Return the (x, y) coordinate for the center point of the cell that contains the specified text.  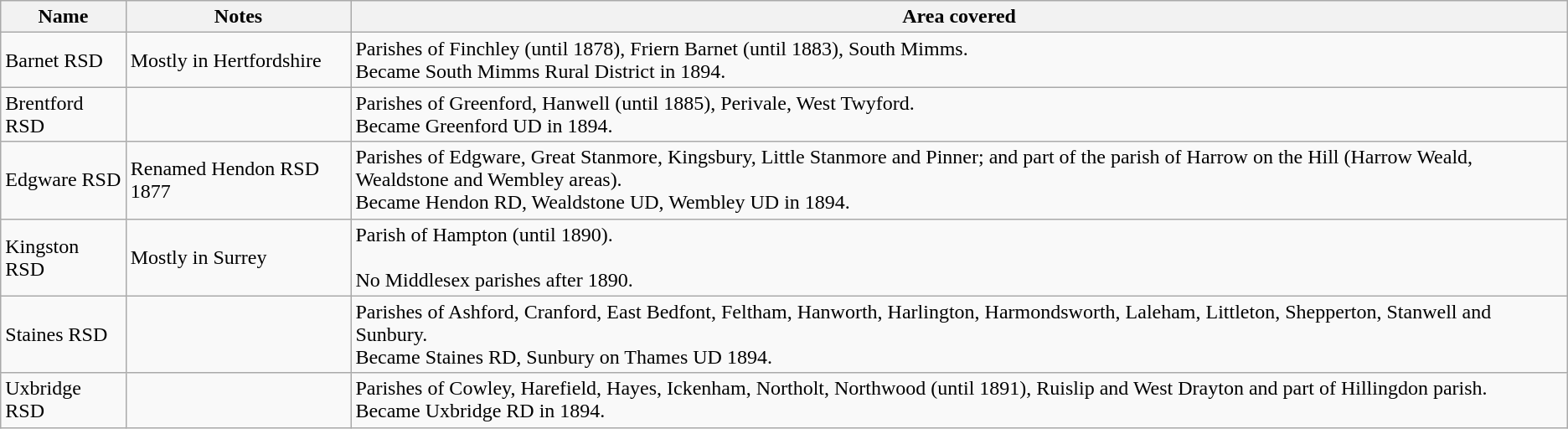
Area covered (959, 17)
Notes (238, 17)
Parishes of Greenford, Hanwell (until 1885), Perivale, West Twyford.Became Greenford UD in 1894. (959, 114)
Mostly in Surrey (238, 257)
Staines RSD (64, 334)
Kingston RSD (64, 257)
Barnet RSD (64, 60)
Brentford RSD (64, 114)
Parish of Hampton (until 1890).No Middlesex parishes after 1890. (959, 257)
Name (64, 17)
Renamed Hendon RSD 1877 (238, 180)
Uxbridge RSD (64, 401)
Edgware RSD (64, 180)
Mostly in Hertfordshire (238, 60)
Parishes of Finchley (until 1878), Friern Barnet (until 1883), South Mimms.Became South Mimms Rural District in 1894. (959, 60)
